Determine the [x, y] coordinate at the center of the cell enclosing the given text.  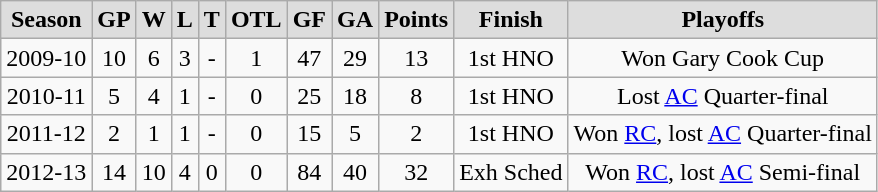
32 [416, 172]
2009-10 [46, 58]
18 [356, 96]
47 [309, 58]
Playoffs [722, 20]
14 [114, 172]
84 [309, 172]
Won RC, lost AC Semi-final [722, 172]
L [184, 20]
GF [309, 20]
2010-11 [46, 96]
2011-12 [46, 134]
Lost AC Quarter-final [722, 96]
15 [309, 134]
Season [46, 20]
Won RC, lost AC Quarter-final [722, 134]
Won Gary Cook Cup [722, 58]
6 [154, 58]
25 [309, 96]
GA [356, 20]
3 [184, 58]
OTL [256, 20]
T [212, 20]
Points [416, 20]
Exh Sched [511, 172]
13 [416, 58]
2012-13 [46, 172]
GP [114, 20]
W [154, 20]
Finish [511, 20]
29 [356, 58]
8 [416, 96]
40 [356, 172]
